Provide the (X, Y) coordinate of the cell's center where the given text is located.  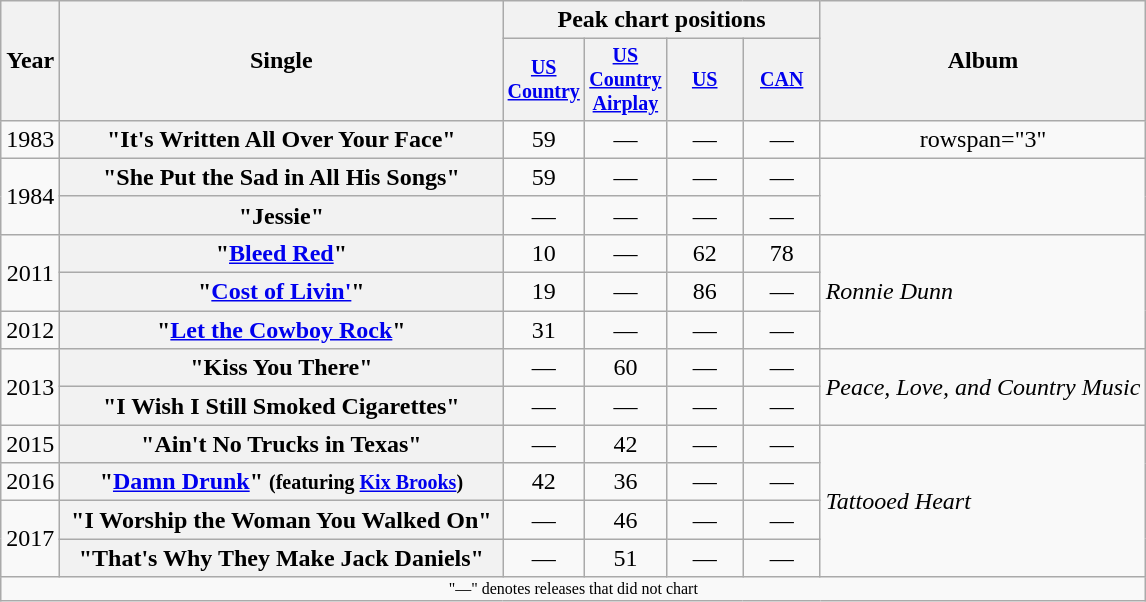
62 (704, 253)
1983 (30, 139)
Tattooed Heart (983, 501)
2017 (30, 539)
"It's Written All Over Your Face" (282, 139)
Ronnie Dunn (983, 291)
31 (544, 330)
46 (626, 520)
"Damn Drunk" (featuring Kix Brooks) (282, 482)
"Jessie" (282, 215)
"She Put the Sad in All His Songs" (282, 177)
2015 (30, 444)
"—" denotes releases that did not chart (574, 589)
10 (544, 253)
US Country (544, 80)
"Let the Cowboy Rock" (282, 330)
"That's Why They Make Jack Daniels" (282, 558)
19 (544, 292)
78 (782, 253)
2013 (30, 387)
Single (282, 61)
2011 (30, 272)
51 (626, 558)
2012 (30, 330)
"Kiss You There" (282, 368)
US (704, 80)
"I Wish I Still Smoked Cigarettes" (282, 406)
Peak chart positions (662, 20)
1984 (30, 196)
Year (30, 61)
"Bleed Red" (282, 253)
US Country Airplay (626, 80)
"Cost of Livin'" (282, 292)
CAN (782, 80)
2016 (30, 482)
36 (626, 482)
"Ain't No Trucks in Texas" (282, 444)
"I Worship the Woman You Walked On" (282, 520)
86 (704, 292)
Peace, Love, and Country Music (983, 387)
rowspan="3" (983, 139)
60 (626, 368)
Album (983, 61)
